Scan for the cell matching the given text and deliver its [X, Y] coordinate at center. 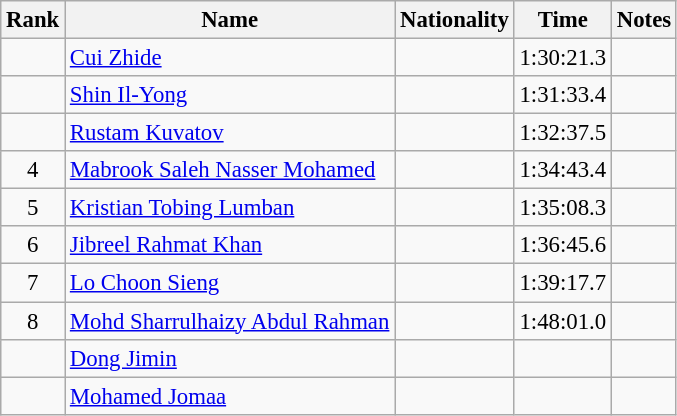
Jibreel Rahmat Khan [230, 245]
Mohamed Jomaa [230, 396]
Rank [33, 20]
Notes [644, 20]
1:30:21.3 [562, 58]
Mabrook Saleh Nasser Mohamed [230, 170]
1:35:08.3 [562, 208]
Time [562, 20]
1:48:01.0 [562, 321]
Lo Choon Sieng [230, 283]
Mohd Sharrulhaizy Abdul Rahman [230, 321]
Shin Il-Yong [230, 95]
1:32:37.5 [562, 133]
1:34:43.4 [562, 170]
Kristian Tobing Lumban [230, 208]
Cui Zhide [230, 58]
Name [230, 20]
7 [33, 283]
1:39:17.7 [562, 283]
6 [33, 245]
4 [33, 170]
1:36:45.6 [562, 245]
Rustam Kuvatov [230, 133]
Nationality [454, 20]
1:31:33.4 [562, 95]
Dong Jimin [230, 358]
5 [33, 208]
8 [33, 321]
